Capture the cell that displays the provided text and extract its [x, y] central coordinate. 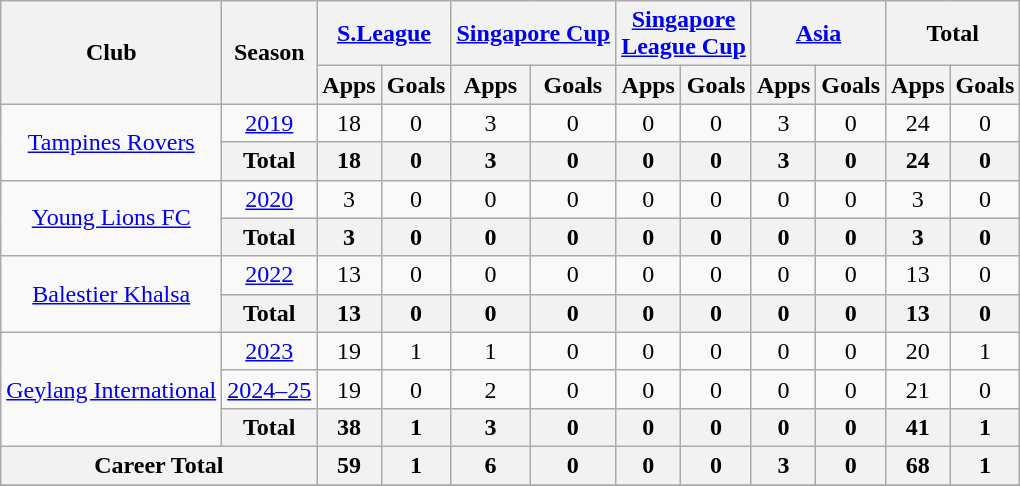
6 [490, 465]
Singapore Cup [534, 34]
2023 [270, 351]
Balestier Khalsa [112, 294]
Club [112, 52]
Career Total [159, 465]
2020 [270, 199]
2 [490, 389]
59 [349, 465]
Season [270, 52]
Asia [818, 34]
Young Lions FC [112, 218]
21 [918, 389]
SingaporeLeague Cup [684, 34]
20 [918, 351]
S.League [384, 34]
2019 [270, 123]
2022 [270, 275]
41 [918, 427]
38 [349, 427]
Tampines Rovers [112, 142]
68 [918, 465]
Geylang International [112, 389]
2024–25 [270, 389]
